For the text-containing cell, return its midpoint in (x, y) coordinate format. 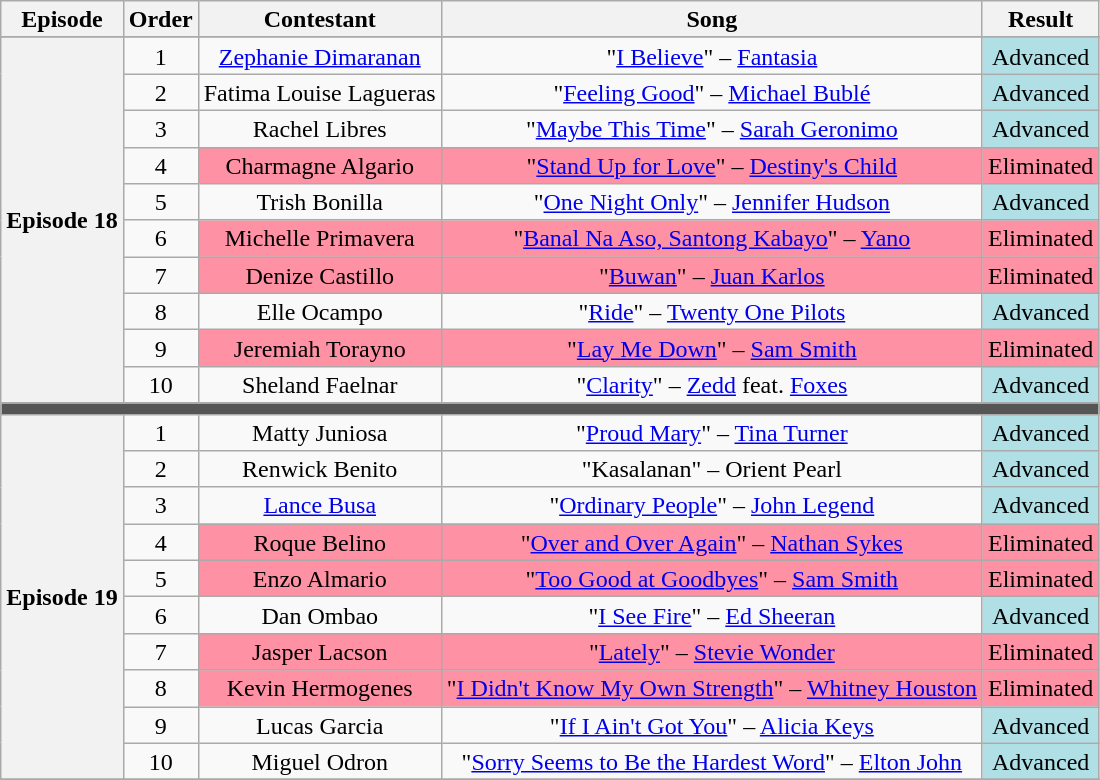
Zephanie Dimaranan (320, 56)
Jeremiah Torayno (320, 348)
"Sorry Seems to Be the Hardest Word" – Elton John (712, 762)
"Lately" – Stevie Wonder (712, 652)
Sheland Faelnar (320, 384)
"One Night Only" – Jennifer Hudson (712, 202)
"I Believe" – Fantasia (712, 56)
"Too Good at Goodbyes" – Sam Smith (712, 578)
Rachel Libres (320, 128)
Episode (62, 20)
"I Didn't Know My Own Strength" – Whitney Houston (712, 688)
"Ordinary People" – John Legend (712, 506)
"Maybe This Time" – Sarah Geronimo (712, 128)
Michelle Primavera (320, 238)
Dan Ombao (320, 616)
Miguel Odron (320, 762)
Lance Busa (320, 506)
"Lay Me Down" – Sam Smith (712, 348)
Fatima Louise Lagueras (320, 92)
Lucas Garcia (320, 724)
Episode 18 (62, 220)
Matty Juniosa (320, 432)
Contestant (320, 20)
Elle Ocampo (320, 312)
"Stand Up for Love" – Destiny's Child (712, 166)
Enzo Almario (320, 578)
"I See Fire" – Ed Sheeran (712, 616)
Roque Belino (320, 542)
"Proud Mary" – Tina Turner (712, 432)
Order (160, 20)
Trish Bonilla (320, 202)
Result (1040, 20)
Charmagne Algario (320, 166)
"Feeling Good" – Michael Bublé (712, 92)
"If I Ain't Got You" – Alicia Keys (712, 724)
Denize Castillo (320, 276)
"Clarity" – Zedd feat. Foxes (712, 384)
Episode 19 (62, 597)
"Buwan" – Juan Karlos (712, 276)
Song (712, 20)
"Kasalanan" – Orient Pearl (712, 470)
"Over and Over Again" – Nathan Sykes (712, 542)
Jasper Lacson (320, 652)
"Banal Na Aso, Santong Kabayo" – Yano (712, 238)
"Ride" – Twenty One Pilots (712, 312)
Renwick Benito (320, 470)
Kevin Hermogenes (320, 688)
